Return the [X, Y] coordinate for the center point of the cell that contains the specified text.  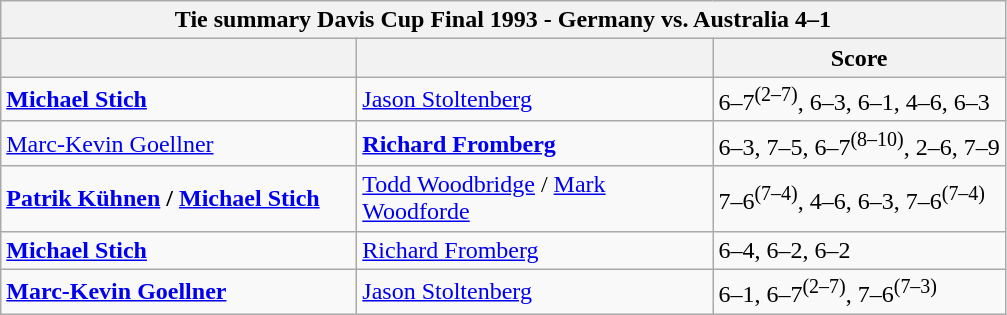
Tie summary Davis Cup Final 1993 - Germany vs. Australia 4–1 [504, 20]
6–7(2–7), 6–3, 6–1, 4–6, 6–3 [859, 100]
Todd Woodbridge / Mark Woodforde [535, 198]
Score [859, 58]
Patrik Kühnen / Michael Stich [179, 198]
6–1, 6–7(2–7), 7–6(7–3) [859, 292]
6–3, 7–5, 6–7(8–10), 2–6, 7–9 [859, 144]
6–4, 6–2, 6–2 [859, 250]
7–6(7–4), 4–6, 6–3, 7–6(7–4) [859, 198]
